Determine the [x, y] coordinate at the center of the cell enclosing the given text.  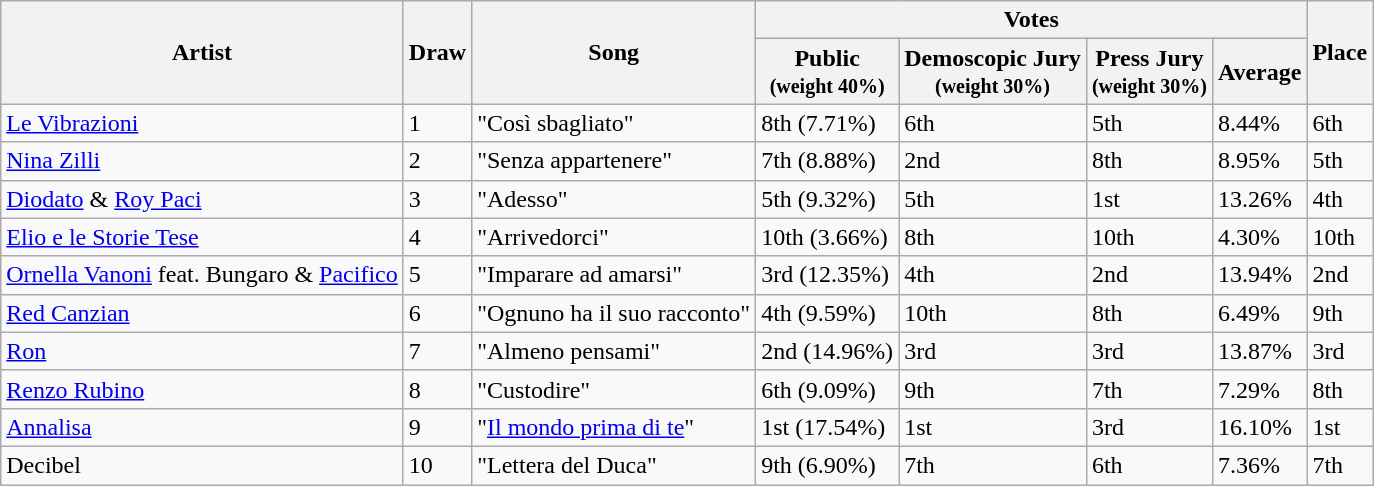
16.10% [1260, 427]
Ornella Vanoni feat. Bungaro & Pacifico [202, 275]
"Adesso" [614, 199]
Decibel [202, 465]
8th (7.71%) [828, 123]
"Così sbagliato" [614, 123]
Ron [202, 351]
2 [437, 161]
Renzo Rubino [202, 389]
6.49% [1260, 313]
4.30% [1260, 237]
6th (9.09%) [828, 389]
1 [437, 123]
Song [614, 52]
"Arrivedorci" [614, 237]
Annalisa [202, 427]
"Ognuno ha il suo racconto" [614, 313]
Artist [202, 52]
"Almeno pensami" [614, 351]
Demoscopic Jury(weight 30%) [993, 72]
7 [437, 351]
"Imparare ad amarsi" [614, 275]
7.36% [1260, 465]
5 [437, 275]
"Lettera del Duca" [614, 465]
4th (9.59%) [828, 313]
7.29% [1260, 389]
"Il mondo prima di te" [614, 427]
Public(weight 40%) [828, 72]
1st (17.54%) [828, 427]
Average [1260, 72]
Place [1340, 52]
Draw [437, 52]
10 [437, 465]
"Custodire" [614, 389]
7th (8.88%) [828, 161]
3 [437, 199]
5th (9.32%) [828, 199]
8.44% [1260, 123]
Votes [1032, 20]
Le Vibrazioni [202, 123]
4 [437, 237]
2nd (14.96%) [828, 351]
Nina Zilli [202, 161]
8.95% [1260, 161]
9th (6.90%) [828, 465]
13.94% [1260, 275]
13.26% [1260, 199]
Press Jury(weight 30%) [1149, 72]
Diodato & Roy Paci [202, 199]
13.87% [1260, 351]
6 [437, 313]
9 [437, 427]
Elio e le Storie Tese [202, 237]
8 [437, 389]
"Senza appartenere" [614, 161]
3rd (12.35%) [828, 275]
Red Canzian [202, 313]
10th (3.66%) [828, 237]
